Pinpoint the cell where the given text exists, returning its (x, y) midpoint coordinate. 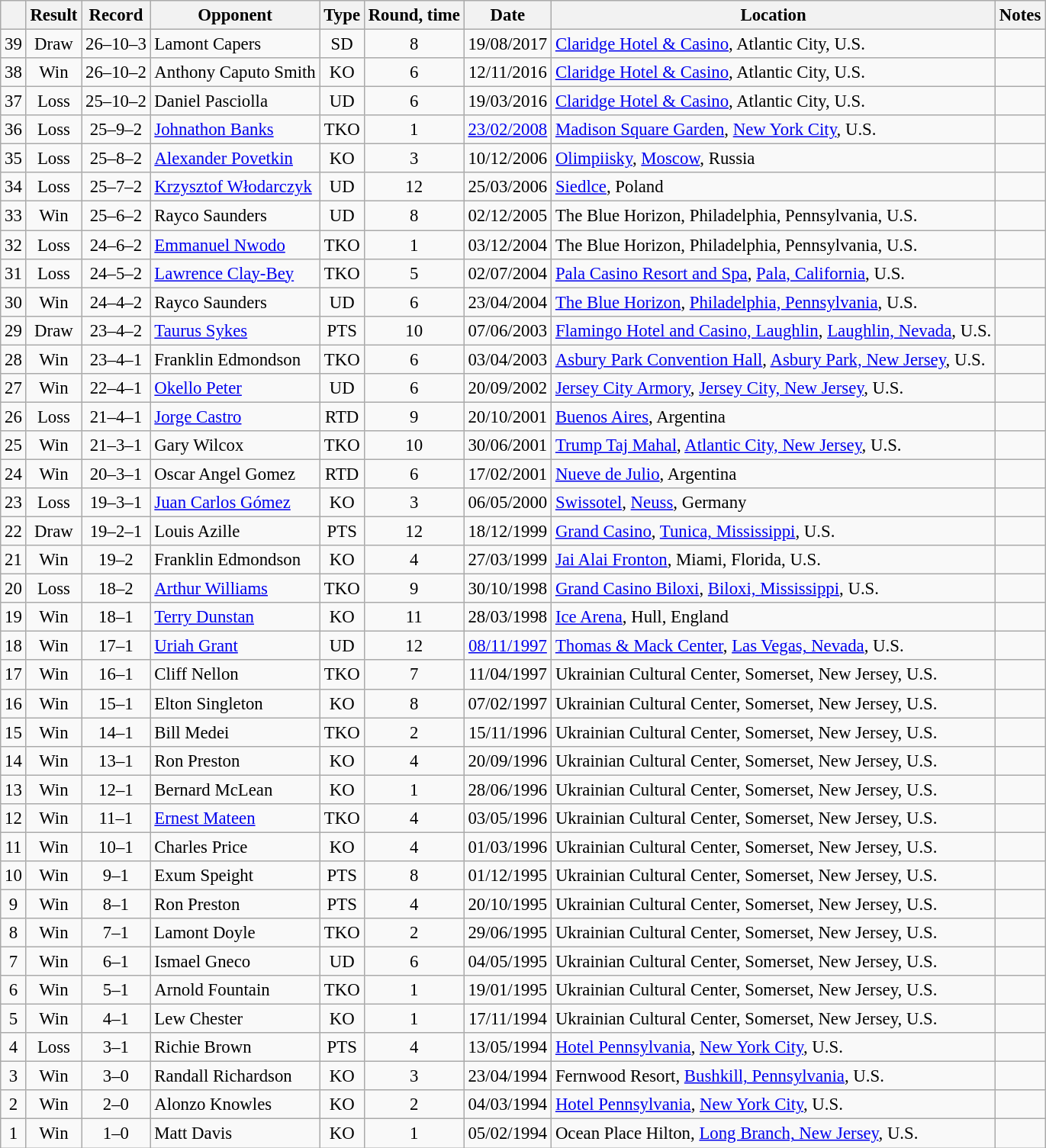
Lamont Doyle (235, 933)
14–1 (116, 732)
Oscar Angel Gomez (235, 474)
Arnold Fountain (235, 990)
14 (14, 761)
Louis Azille (235, 532)
3–1 (116, 1047)
Ernest Mateen (235, 818)
20/09/2002 (507, 388)
4–1 (116, 1019)
23–4–2 (116, 330)
19/03/2016 (507, 101)
Daniel Pasciolla (235, 101)
Charles Price (235, 847)
Opponent (235, 15)
25/03/2006 (507, 187)
19–3–1 (116, 503)
Type (342, 15)
12–1 (116, 789)
17 (14, 675)
Grand Casino, Tunica, Mississippi, U.S. (774, 532)
17/02/2001 (507, 474)
Olimpiisky, Moscow, Russia (774, 159)
Round, time (414, 15)
20–3–1 (116, 474)
Lawrence Clay-Bey (235, 273)
7–1 (116, 933)
Buenos Aires, Argentina (774, 416)
6–1 (116, 962)
34 (14, 187)
26–10–2 (116, 72)
21–3–1 (116, 445)
30 (14, 302)
Uriah Grant (235, 646)
Ismael Gneco (235, 962)
07/02/1997 (507, 703)
Record (116, 15)
Jersey City Armory, Jersey City, New Jersey, U.S. (774, 388)
Emmanuel Nwodo (235, 245)
01/03/1996 (507, 847)
20 (14, 589)
20/10/1995 (507, 904)
1–0 (116, 1134)
23/02/2008 (507, 130)
18/12/1999 (507, 532)
16–1 (116, 675)
10/12/2006 (507, 159)
Anthony Caputo Smith (235, 72)
03/04/2003 (507, 359)
25–6–2 (116, 216)
05/02/1994 (507, 1134)
28 (14, 359)
25–10–2 (116, 101)
Swissotel, Neuss, Germany (774, 503)
Nueve de Julio, Argentina (774, 474)
Asbury Park Convention Hall, Asbury Park, New Jersey, U.S. (774, 359)
28/06/1996 (507, 789)
Alonzo Knowles (235, 1105)
Notes (1021, 15)
29 (14, 330)
13–1 (116, 761)
37 (14, 101)
Fernwood Resort, Bushkill, Pennsylvania, U.S. (774, 1076)
23 (14, 503)
35 (14, 159)
11–1 (116, 818)
02/12/2005 (507, 216)
Alexander Povetkin (235, 159)
Lew Chester (235, 1019)
19–2 (116, 560)
39 (14, 44)
01/12/1995 (507, 876)
19 (14, 617)
32 (14, 245)
Jai Alai Fronton, Miami, Florida, U.S. (774, 560)
02/07/2004 (507, 273)
3–0 (116, 1076)
21 (14, 560)
08/11/1997 (507, 646)
06/05/2000 (507, 503)
Randall Richardson (235, 1076)
12/11/2016 (507, 72)
24–5–2 (116, 273)
Siedlce, Poland (774, 187)
22–4–1 (116, 388)
18 (14, 646)
30/06/2001 (507, 445)
29/06/1995 (507, 933)
19/01/1995 (507, 990)
Madison Square Garden, New York City, U.S. (774, 130)
Gary Wilcox (235, 445)
Richie Brown (235, 1047)
15–1 (116, 703)
15 (14, 732)
Elton Singleton (235, 703)
22 (14, 532)
Johnathon Banks (235, 130)
24–6–2 (116, 245)
Lamont Capers (235, 44)
Krzysztof Włodarczyk (235, 187)
16 (14, 703)
5–1 (116, 990)
17/11/1994 (507, 1019)
13 (14, 789)
28/03/1998 (507, 617)
Jorge Castro (235, 416)
Matt Davis (235, 1134)
19/08/2017 (507, 44)
04/03/1994 (507, 1105)
18–1 (116, 617)
04/05/1995 (507, 962)
Cliff Nellon (235, 675)
24–4–2 (116, 302)
30/10/1998 (507, 589)
23–4–1 (116, 359)
21–4–1 (116, 416)
20/09/1996 (507, 761)
Result (53, 15)
07/06/2003 (507, 330)
Taurus Sykes (235, 330)
24 (14, 474)
SD (342, 44)
26 (14, 416)
Thomas & Mack Center, Las Vegas, Nevada, U.S. (774, 646)
15/11/1996 (507, 732)
31 (14, 273)
23/04/2004 (507, 302)
Juan Carlos Gómez (235, 503)
38 (14, 72)
2–0 (116, 1105)
17–1 (116, 646)
Flamingo Hotel and Casino, Laughlin, Laughlin, Nevada, U.S. (774, 330)
19–2–1 (116, 532)
18–2 (116, 589)
8–1 (116, 904)
Okello Peter (235, 388)
25 (14, 445)
23/04/1994 (507, 1076)
Ice Arena, Hull, England (774, 617)
Date (507, 15)
03/12/2004 (507, 245)
Bernard McLean (235, 789)
27/03/1999 (507, 560)
20/10/2001 (507, 416)
25–7–2 (116, 187)
Bill Medei (235, 732)
27 (14, 388)
Arthur Williams (235, 589)
25–9–2 (116, 130)
13/05/1994 (507, 1047)
Grand Casino Biloxi, Biloxi, Mississippi, U.S. (774, 589)
Location (774, 15)
Exum Speight (235, 876)
26–10–3 (116, 44)
33 (14, 216)
36 (14, 130)
Ocean Place Hilton, Long Branch, New Jersey, U.S. (774, 1134)
10–1 (116, 847)
03/05/1996 (507, 818)
Terry Dunstan (235, 617)
25–8–2 (116, 159)
Pala Casino Resort and Spa, Pala, California, U.S. (774, 273)
11/04/1997 (507, 675)
Trump Taj Mahal, Atlantic City, New Jersey, U.S. (774, 445)
9–1 (116, 876)
